Return the (x, y) coordinate for the center point of the cell that contains the specified text.  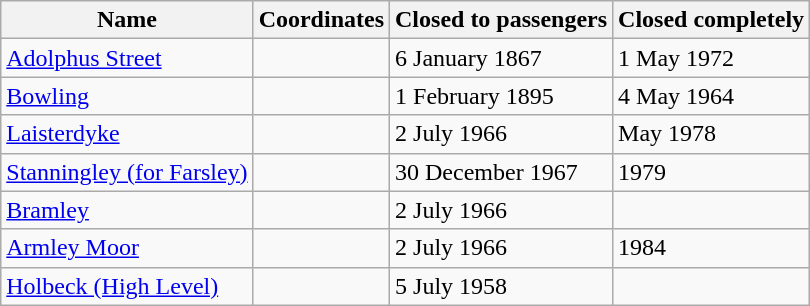
Stanningley (for Farsley) (127, 172)
Armley Moor (127, 248)
Bowling (127, 96)
1 May 1972 (712, 58)
Holbeck (High Level) (127, 286)
Closed completely (712, 20)
1984 (712, 248)
Laisterdyke (127, 134)
Name (127, 20)
Bramley (127, 210)
May 1978 (712, 134)
Closed to passengers (502, 20)
4 May 1964 (712, 96)
Coordinates (321, 20)
Adolphus Street (127, 58)
1 February 1895 (502, 96)
6 January 1867 (502, 58)
5 July 1958 (502, 286)
1979 (712, 172)
30 December 1967 (502, 172)
